Locate the cell with the specified text and output its (x, y) center coordinate. 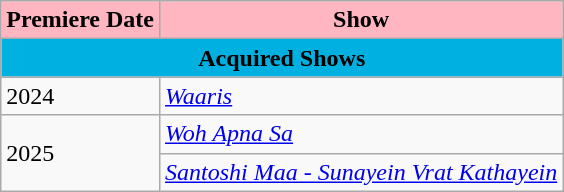
Woh Apna Sa (362, 134)
Show (362, 20)
Santoshi Maa - Sunayein Vrat Kathayein (362, 172)
2025 (80, 153)
Acquired Shows (282, 58)
Waaris (362, 96)
Premiere Date (80, 20)
2024 (80, 96)
